Search for the cell housing the specified text and yield its (x, y) center coordinate. 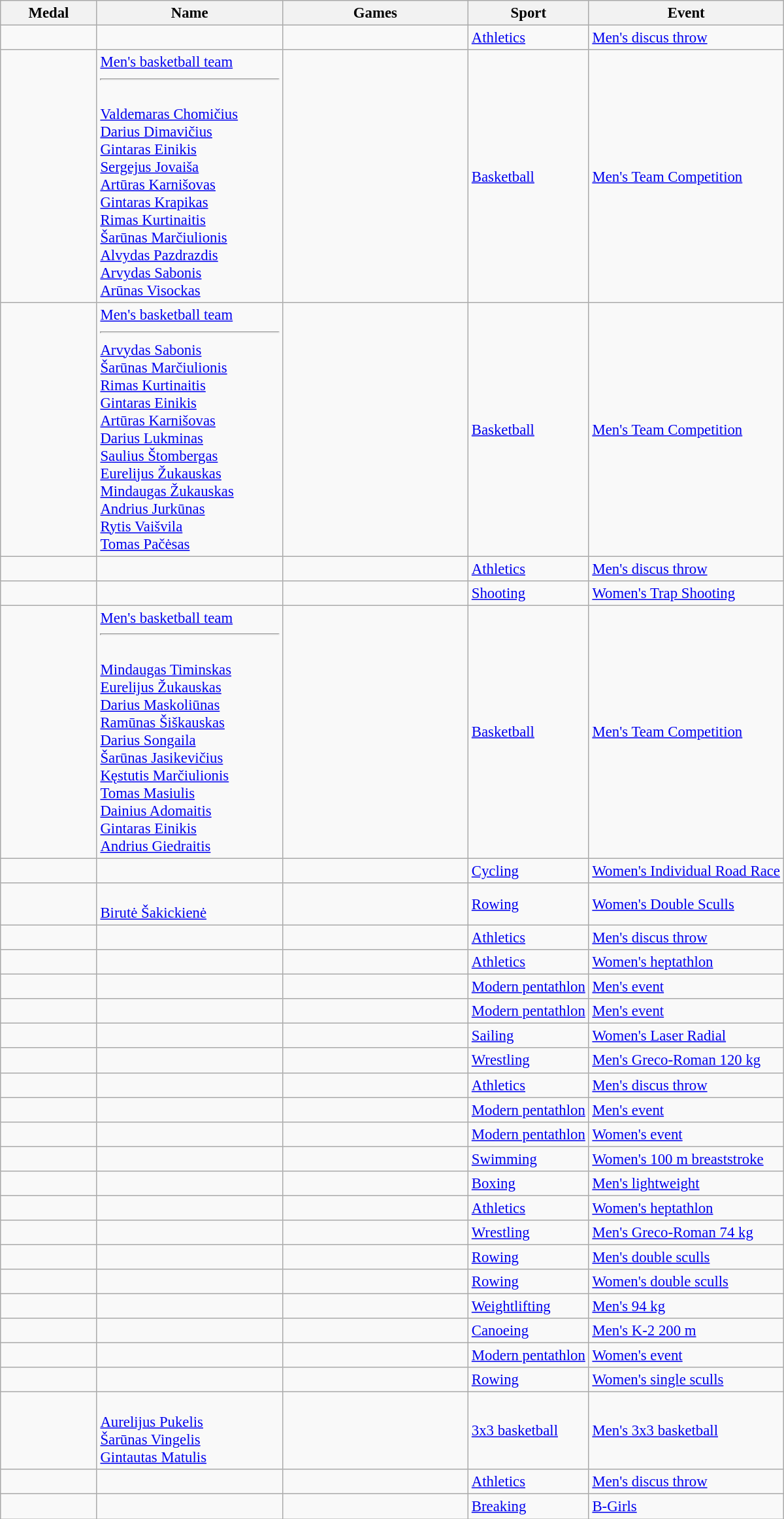
Shooting (528, 593)
Event (686, 13)
Men's 3x3 basketball (686, 1431)
Swimming (528, 1159)
Games (375, 13)
Women's single sculls (686, 1380)
Men's K-2 200 m (686, 1331)
Birutė Šakickienė (189, 905)
Sport (528, 13)
Men's double sculls (686, 1257)
Name (189, 13)
Women's Trap Shooting (686, 593)
Women's 100 m breaststroke (686, 1159)
Cycling (528, 871)
Women's double sculls (686, 1282)
Aurelijus Pukelis Šarūnas Vingelis Gintautas Matulis (189, 1431)
Men's 94 kg (686, 1307)
B-Girls (686, 1507)
Boxing (528, 1184)
3x3 basketball (528, 1431)
Women's Double Sculls (686, 905)
Women's Laser Radial (686, 1036)
Medal (48, 13)
Sailing (528, 1036)
Canoeing (528, 1331)
Men's Greco-Roman 74 kg (686, 1233)
Men's lightweight (686, 1184)
Weightlifting (528, 1307)
Men's Greco-Roman 120 kg (686, 1061)
Women's Individual Road Race (686, 871)
Breaking (528, 1507)
